Identify which cell holds the provided text, then report its (X, Y) central coordinate. 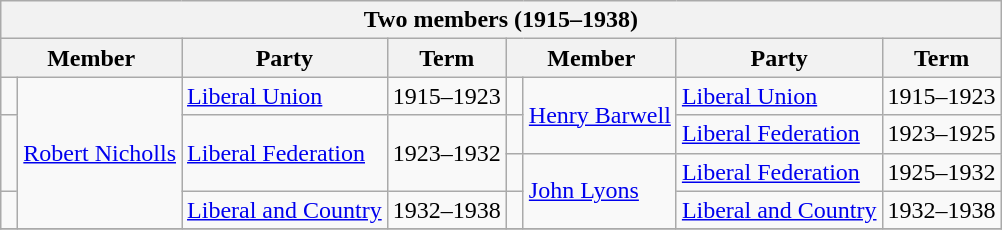
John Lyons (600, 191)
1923–1932 (446, 153)
Robert Nicholls (100, 153)
Two members (1915–1938) (501, 20)
Henry Barwell (600, 115)
1925–1932 (942, 172)
1923–1925 (942, 134)
